Return the (X, Y) coordinate for the center point of the cell that contains the specified text.  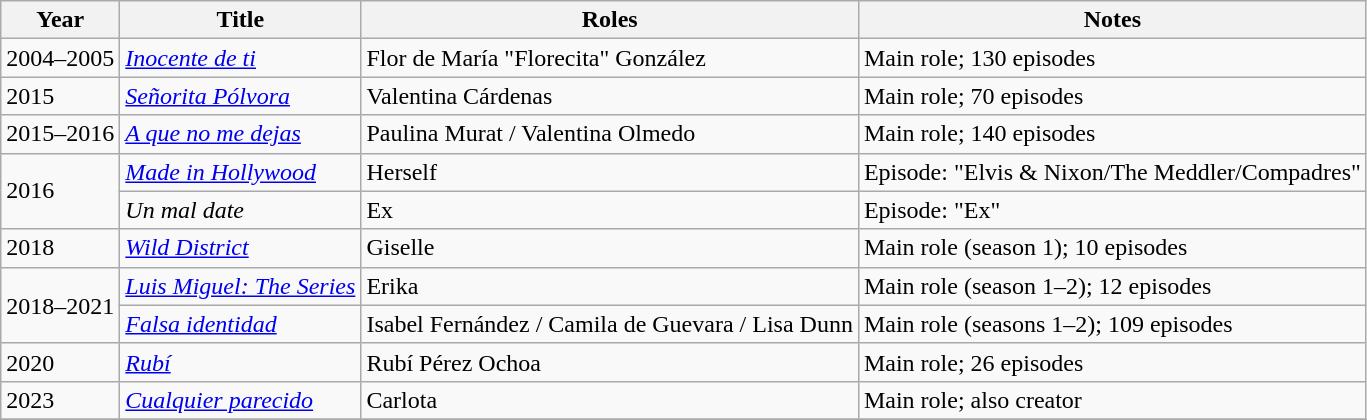
Paulina Murat / Valentina Olmedo (610, 134)
2018 (60, 248)
Made in Hollywood (240, 172)
2004–2005 (60, 58)
Luis Miguel: The Series (240, 286)
2018–2021 (60, 305)
Main role (season 1); 10 episodes (1112, 248)
2015–2016 (60, 134)
Main role; 130 episodes (1112, 58)
Notes (1112, 20)
Señorita Pólvora (240, 96)
Rubí Pérez Ochoa (610, 362)
Title (240, 20)
Ex (610, 210)
A que no me dejas (240, 134)
Episode: "Ex" (1112, 210)
Roles (610, 20)
Main role; 70 episodes (1112, 96)
Giselle (610, 248)
Main role; 26 episodes (1112, 362)
2015 (60, 96)
Wild District (240, 248)
Year (60, 20)
Erika (610, 286)
Main role (seasons 1–2); 109 episodes (1112, 324)
2023 (60, 400)
Rubí (240, 362)
Cualquier parecido (240, 400)
Episode: "Elvis & Nixon/The Meddler/Compadres" (1112, 172)
2020 (60, 362)
2016 (60, 191)
Flor de María "Florecita" González (610, 58)
Inocente de ti (240, 58)
Isabel Fernández / Camila de Guevara / Lisa Dunn (610, 324)
Main role; also creator (1112, 400)
Herself (610, 172)
Main role (season 1–2); 12 episodes (1112, 286)
Valentina Cárdenas (610, 96)
Falsa identidad (240, 324)
Main role; 140 episodes (1112, 134)
Carlota (610, 400)
Un mal date (240, 210)
